Locate the cell with the specified text and output its [X, Y] center coordinate. 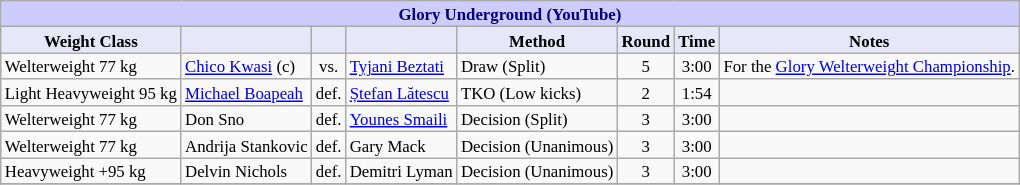
Gary Mack [402, 145]
vs. [329, 66]
Tyjani Beztati [402, 66]
1:54 [696, 93]
Round [646, 40]
Decision (Split) [538, 119]
Glory Underground (YouTube) [510, 14]
Notes [869, 40]
5 [646, 66]
Time [696, 40]
Younes Smaili [402, 119]
Delvin Nichols [246, 171]
Demitri Lyman [402, 171]
Michael Boapeah [246, 93]
Draw (Split) [538, 66]
Heavyweight +95 kg [91, 171]
Light Heavyweight 95 kg [91, 93]
2 [646, 93]
Andrija Stankovic [246, 145]
For the Glory Welterweight Championship. [869, 66]
Don Sno [246, 119]
Ștefan Lătescu [402, 93]
Method [538, 40]
TKO (Low kicks) [538, 93]
Chico Kwasi (c) [246, 66]
Weight Class [91, 40]
